Pinpoint the cell where the given text exists, returning its (x, y) midpoint coordinate. 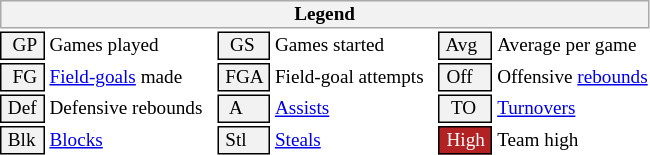
Blocks (131, 140)
FG (22, 77)
Team high (573, 140)
Field-goal attempts (354, 77)
Def (22, 108)
Off (466, 77)
Offensive rebounds (573, 77)
Steals (354, 140)
Blk (22, 140)
Field-goals made (131, 77)
Games played (131, 46)
Turnovers (573, 108)
Games started (354, 46)
A (244, 108)
GP (22, 46)
FGA (244, 77)
High (466, 140)
Average per game (573, 46)
GS (244, 46)
Legend (324, 14)
Assists (354, 108)
Avg (466, 46)
TO (466, 108)
Defensive rebounds (131, 108)
Stl (244, 140)
